Scan for the cell matching the given text and deliver its (X, Y) coordinate at center. 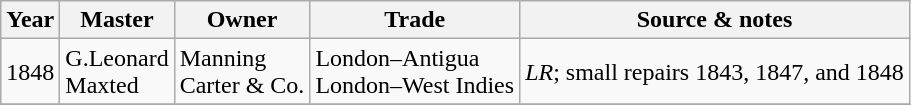
Year (30, 20)
Master (117, 20)
Owner (242, 20)
Source & notes (715, 20)
1848 (30, 72)
G.LeonardMaxted (117, 72)
ManningCarter & Co. (242, 72)
LR; small repairs 1843, 1847, and 1848 (715, 72)
Trade (415, 20)
London–AntiguaLondon–West Indies (415, 72)
